Provide the (X, Y) coordinate of the cell's center where the given text is located.  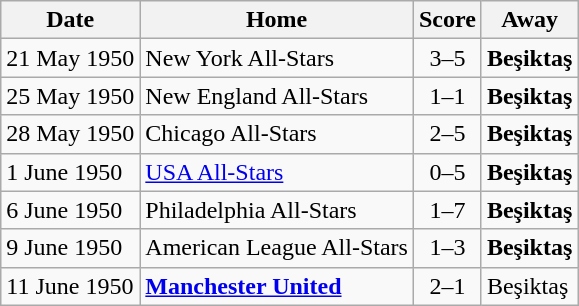
1 June 1950 (70, 172)
American League All-Stars (277, 248)
USA All-Stars (277, 172)
1–3 (447, 248)
Philadelphia All-Stars (277, 210)
Date (70, 20)
21 May 1950 (70, 58)
Manchester United (277, 286)
Home (277, 20)
28 May 1950 (70, 134)
Away (529, 20)
25 May 1950 (70, 96)
2–1 (447, 286)
Score (447, 20)
New York All-Stars (277, 58)
6 June 1950 (70, 210)
New England All-Stars (277, 96)
1–7 (447, 210)
9 June 1950 (70, 248)
Chicago All-Stars (277, 134)
1–1 (447, 96)
3–5 (447, 58)
0–5 (447, 172)
11 June 1950 (70, 286)
2–5 (447, 134)
